Find where the given text appears and provide that cell's center as (x, y) coordinate. 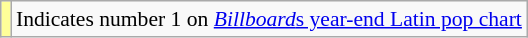
Indicates number 1 on Billboards year-end Latin pop chart (269, 19)
